For the text-containing cell, return its midpoint in [x, y] coordinate format. 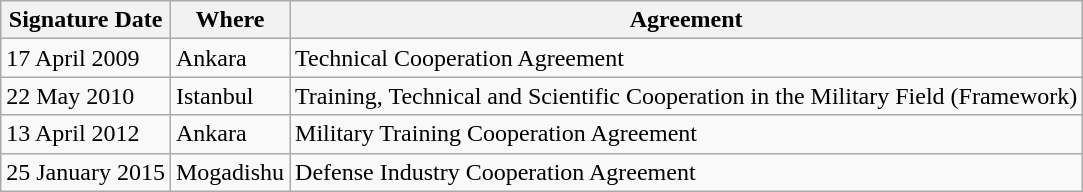
17 April 2009 [86, 58]
Military Training Cooperation Agreement [686, 134]
Mogadishu [230, 172]
Technical Cooperation Agreement [686, 58]
Signature Date [86, 20]
Training, Technical and Scientific Cooperation in the Military Field (Framework) [686, 96]
25 January 2015 [86, 172]
22 May 2010 [86, 96]
13 April 2012 [86, 134]
Defense Industry Cooperation Agreement [686, 172]
Where [230, 20]
Istanbul [230, 96]
Agreement [686, 20]
